Detect which cell encompasses the target text, then output its (X, Y) center coordinate. 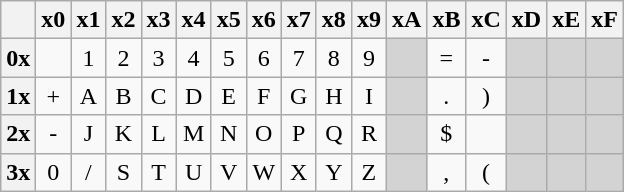
+ (54, 96)
5 (228, 58)
x0 (54, 20)
J (88, 134)
F (264, 96)
1 (88, 58)
N (228, 134)
) (486, 96)
D (194, 96)
B (124, 96)
2 (124, 58)
8 (334, 58)
x4 (194, 20)
O (264, 134)
x5 (228, 20)
L (158, 134)
C (158, 96)
3 (158, 58)
0 (54, 172)
P (298, 134)
X (298, 172)
xC (486, 20)
/ (88, 172)
K (124, 134)
= (446, 58)
x7 (298, 20)
x9 (368, 20)
R (368, 134)
4 (194, 58)
x2 (124, 20)
A (88, 96)
V (228, 172)
3x (18, 172)
M (194, 134)
$ (446, 134)
6 (264, 58)
x3 (158, 20)
S (124, 172)
I (368, 96)
, (446, 172)
xF (605, 20)
1x (18, 96)
x6 (264, 20)
( (486, 172)
xA (406, 20)
xD (526, 20)
E (228, 96)
2x (18, 134)
Z (368, 172)
Y (334, 172)
Q (334, 134)
H (334, 96)
. (446, 96)
7 (298, 58)
xB (446, 20)
xE (566, 20)
G (298, 96)
U (194, 172)
x1 (88, 20)
W (264, 172)
x8 (334, 20)
0x (18, 58)
T (158, 172)
9 (368, 58)
